Find where the given text appears and provide that cell's center as (x, y) coordinate. 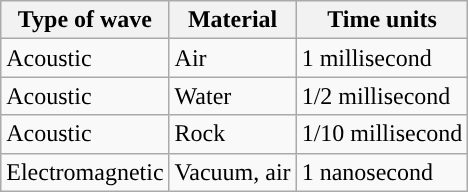
Material (232, 20)
1/10 millisecond (382, 134)
Time units (382, 20)
Rock (232, 134)
Type of wave (85, 20)
1/2 millisecond (382, 96)
Water (232, 96)
Vacuum, air (232, 172)
1 millisecond (382, 58)
Air (232, 58)
Electromagnetic (85, 172)
1 nanosecond (382, 172)
